Search for the cell housing the specified text and yield its (X, Y) center coordinate. 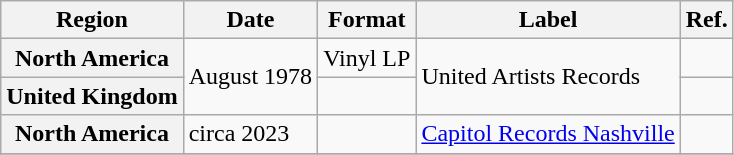
Region (92, 20)
circa 2023 (250, 134)
Vinyl LP (367, 58)
United Kingdom (92, 96)
Label (548, 20)
August 1978 (250, 77)
United Artists Records (548, 77)
Date (250, 20)
Ref. (706, 20)
Format (367, 20)
Capitol Records Nashville (548, 134)
